Provide the [X, Y] coordinate of the cell's center where the given text is located.  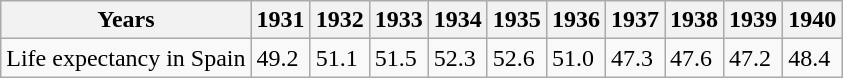
1939 [754, 20]
51.5 [398, 58]
1938 [694, 20]
1932 [340, 20]
Life expectancy in Spain [126, 58]
47.2 [754, 58]
1936 [576, 20]
1934 [458, 20]
1940 [812, 20]
51.0 [576, 58]
Years [126, 20]
1931 [280, 20]
47.3 [634, 58]
48.4 [812, 58]
49.2 [280, 58]
52.3 [458, 58]
47.6 [694, 58]
52.6 [516, 58]
1933 [398, 20]
1937 [634, 20]
1935 [516, 20]
51.1 [340, 58]
